Capture the cell that displays the provided text and extract its [x, y] central coordinate. 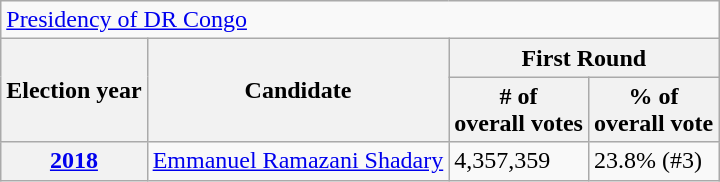
Candidate [298, 90]
Emmanuel Ramazani Shadary [298, 161]
# ofoverall votes [519, 110]
23.8% (#3) [653, 161]
Presidency of DR Congo [360, 20]
2018 [74, 161]
First Round [584, 58]
% ofoverall vote [653, 110]
Election year [74, 90]
4,357,359 [519, 161]
